For the text-containing cell, return its midpoint in [x, y] coordinate format. 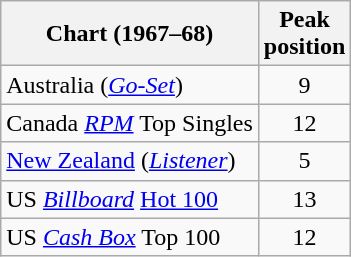
Peakposition [304, 34]
5 [304, 161]
US Cash Box Top 100 [130, 237]
Canada RPM Top Singles [130, 123]
13 [304, 199]
Australia (Go-Set) [130, 85]
9 [304, 85]
US Billboard Hot 100 [130, 199]
Chart (1967–68) [130, 34]
New Zealand (Listener) [130, 161]
